Provide the (x, y) coordinate of the cell's center where the given text is located.  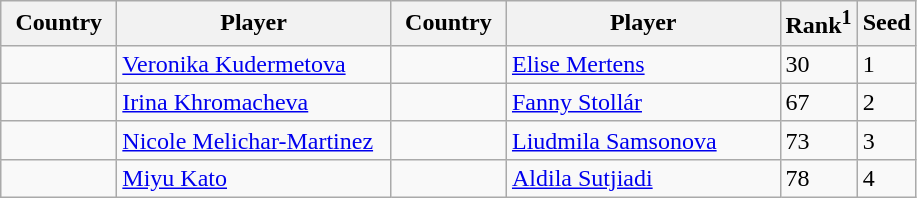
Irina Khromacheva (254, 102)
2 (886, 102)
3 (886, 140)
Elise Mertens (643, 64)
Rank1 (818, 24)
Veronika Kudermetova (254, 64)
Aldila Sutjiadi (643, 178)
Miyu Kato (254, 178)
Liudmila Samsonova (643, 140)
78 (818, 178)
Fanny Stollár (643, 102)
67 (818, 102)
73 (818, 140)
Nicole Melichar-Martinez (254, 140)
Seed (886, 24)
30 (818, 64)
1 (886, 64)
4 (886, 178)
